Pinpoint the cell where the given text exists, returning its (x, y) midpoint coordinate. 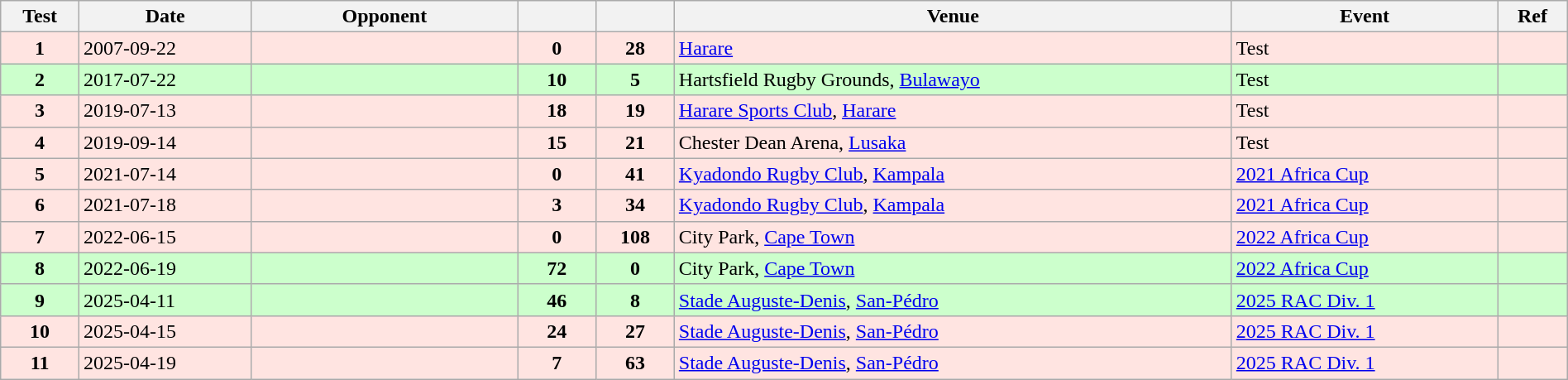
63 (635, 363)
6 (40, 205)
2019-07-13 (165, 111)
Hartsfield Rugby Grounds, Bulawayo (953, 79)
Harare (953, 48)
18 (557, 111)
15 (557, 142)
Date (165, 17)
2019-09-14 (165, 142)
9 (40, 300)
Harare Sports Club, Harare (953, 111)
28 (635, 48)
Opponent (385, 17)
19 (635, 111)
2 (40, 79)
27 (635, 331)
Venue (953, 17)
2021-07-14 (165, 174)
2022-06-19 (165, 268)
Chester Dean Arena, Lusaka (953, 142)
11 (40, 363)
2025-04-11 (165, 300)
4 (40, 142)
72 (557, 268)
Event (1365, 17)
24 (557, 331)
34 (635, 205)
2025-04-19 (165, 363)
1 (40, 48)
2017-07-22 (165, 79)
108 (635, 237)
21 (635, 142)
2022-06-15 (165, 237)
2021-07-18 (165, 205)
46 (557, 300)
2007-09-22 (165, 48)
Ref (1533, 17)
41 (635, 174)
2025-04-15 (165, 331)
